From the cell containing the given text, extract its center point as [X, Y] coordinate. 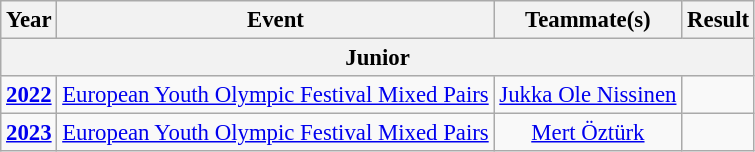
Result [718, 20]
Teammate(s) [588, 20]
2022 [29, 95]
2023 [29, 133]
Jukka Ole Nissinen [588, 95]
Junior [378, 58]
Year [29, 20]
Mert Öztürk [588, 133]
Event [276, 20]
